Scan for the cell matching the given text and deliver its [X, Y] coordinate at center. 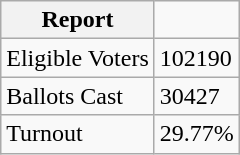
Ballots Cast [78, 96]
102190 [196, 58]
Report [78, 20]
30427 [196, 96]
Eligible Voters [78, 58]
Turnout [78, 134]
29.77% [196, 134]
